Scan for the cell matching the given text and deliver its [x, y] coordinate at center. 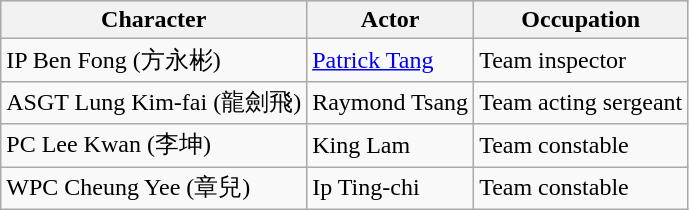
Team acting sergeant [581, 102]
ASGT Lung Kim-fai (龍劍飛) [154, 102]
Ip Ting-chi [390, 188]
WPC Cheung Yee (章兒) [154, 188]
Team inspector [581, 60]
Actor [390, 20]
King Lam [390, 146]
PC Lee Kwan (李坤) [154, 146]
Character [154, 20]
Patrick Tang [390, 60]
IP Ben Fong (方永彬) [154, 60]
Occupation [581, 20]
Raymond Tsang [390, 102]
